Detect which cell encompasses the target text, then output its [x, y] center coordinate. 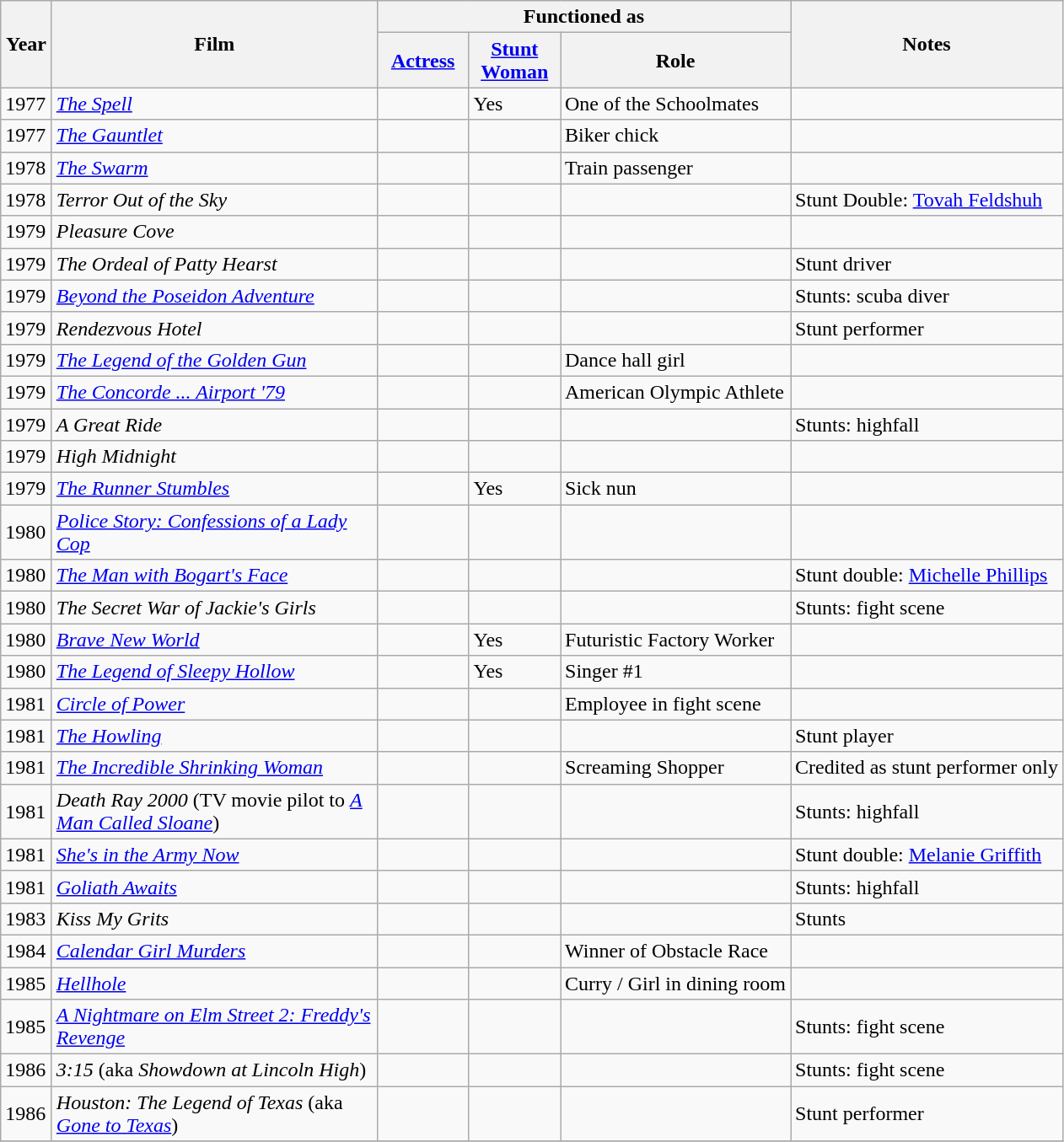
Houston: The Legend of Texas (aka Gone to Texas) [214, 1114]
The Man with Bogart's Face [214, 576]
Notes [927, 44]
The Secret War of Jackie's Girls [214, 608]
Terror Out of the Sky [214, 200]
High Midnight [214, 457]
Stunt double: Michelle Phillips [927, 576]
Brave New World [214, 640]
Police Story: Confessions of a Lady Cop [214, 533]
Dance hall girl [674, 360]
Rendezvous Hotel [214, 328]
Biker chick [674, 136]
The Concorde ... Airport '79 [214, 392]
The Ordeal of Patty Hearst [214, 264]
3:15 (aka Showdown at Lincoln High) [214, 1070]
The Incredible Shrinking Woman [214, 768]
Pleasure Cove [214, 232]
American Olympic Athlete [674, 392]
Role [674, 61]
The Legend of Sleepy Hollow [214, 672]
Film [214, 44]
The Howling [214, 736]
Stunt player [927, 736]
Stunt Woman [514, 61]
Train passenger [674, 168]
Stunt driver [927, 264]
1983 [27, 919]
Curry / Girl in dining room [674, 984]
Circle of Power [214, 704]
Winner of Obstacle Race [674, 951]
Death Ray 2000 (TV movie pilot to A Man Called Sloane) [214, 811]
The Spell [214, 104]
Beyond the Poseidon Adventure [214, 296]
Credited as stunt performer only [927, 768]
The Swarm [214, 168]
One of the Schoolmates [674, 104]
Sick nun [674, 489]
She's in the Army Now [214, 855]
A Great Ride [214, 424]
Calendar Girl Murders [214, 951]
Year [27, 44]
Futuristic Factory Worker [674, 640]
Employee in fight scene [674, 704]
The Gauntlet [214, 136]
Stunt Double: Tovah Feldshuh [927, 200]
Hellhole [214, 984]
Stunt double: Melanie Griffith [927, 855]
Goliath Awaits [214, 887]
Singer #1 [674, 672]
Functioned as [583, 17]
Kiss My Grits [214, 919]
Actress [423, 61]
Stunts: scuba diver [927, 296]
The Legend of the Golden Gun [214, 360]
A Nightmare on Elm Street 2: Freddy's Revenge [214, 1027]
The Runner Stumbles [214, 489]
1984 [27, 951]
Stunts [927, 919]
Screaming Shopper [674, 768]
